Identify which cell holds the provided text, then report its (X, Y) central coordinate. 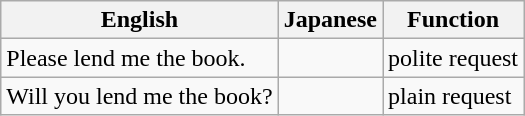
Function (454, 20)
Japanese (330, 20)
Will you lend me the book? (140, 96)
English (140, 20)
polite request (454, 58)
Please lend me the book. (140, 58)
plain request (454, 96)
